Return (X, Y) of the center of cell containing provided text 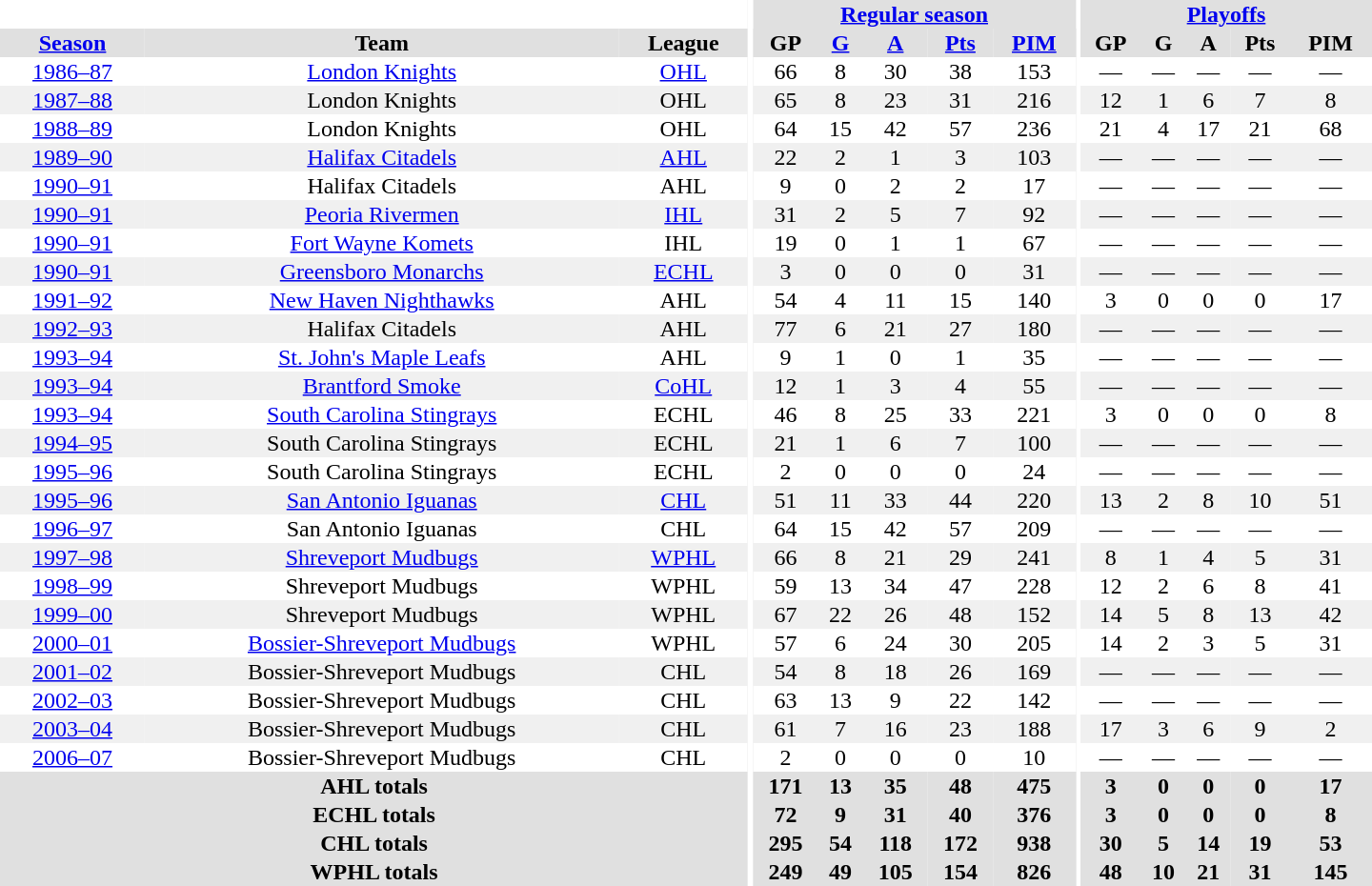
68 (1330, 129)
CoHL (683, 386)
92 (1035, 214)
376 (1035, 815)
55 (1035, 386)
140 (1035, 300)
44 (960, 500)
34 (896, 586)
1997–98 (72, 557)
180 (1035, 329)
171 (785, 786)
249 (785, 872)
209 (1035, 529)
2001–02 (72, 672)
826 (1035, 872)
154 (960, 872)
46 (785, 414)
145 (1330, 872)
St. John's Maple Leafs (381, 357)
1996–97 (72, 529)
188 (1035, 729)
Brantford Smoke (381, 386)
220 (1035, 500)
CHL totals (373, 843)
Peoria Rivermen (381, 214)
228 (1035, 586)
49 (840, 872)
18 (896, 672)
152 (1035, 614)
938 (1035, 843)
72 (785, 815)
59 (785, 586)
216 (1035, 100)
41 (1330, 586)
1988–89 (72, 129)
Season (72, 43)
Fort Wayne Komets (381, 243)
16 (896, 729)
ECHL totals (373, 815)
1992–93 (72, 329)
AHL totals (373, 786)
169 (1035, 672)
WPHL totals (373, 872)
142 (1035, 700)
77 (785, 329)
40 (960, 815)
100 (1035, 443)
1986–87 (72, 71)
172 (960, 843)
2003–04 (72, 729)
1999–00 (72, 614)
25 (896, 414)
103 (1035, 157)
1994–95 (72, 443)
Playoffs (1226, 14)
1987–88 (72, 100)
1989–90 (72, 157)
205 (1035, 643)
League (683, 43)
2002–03 (72, 700)
295 (785, 843)
241 (1035, 557)
221 (1035, 414)
118 (896, 843)
Team (381, 43)
2006–07 (72, 757)
61 (785, 729)
63 (785, 700)
53 (1330, 843)
1991–92 (72, 300)
105 (896, 872)
29 (960, 557)
Greensboro Monarchs (381, 272)
153 (1035, 71)
27 (960, 329)
2000–01 (72, 643)
475 (1035, 786)
New Haven Nighthawks (381, 300)
47 (960, 586)
Regular season (914, 14)
236 (1035, 129)
65 (785, 100)
38 (960, 71)
1998–99 (72, 586)
